Extract the (X, Y) coordinate from the center of the cell holding the provided text.  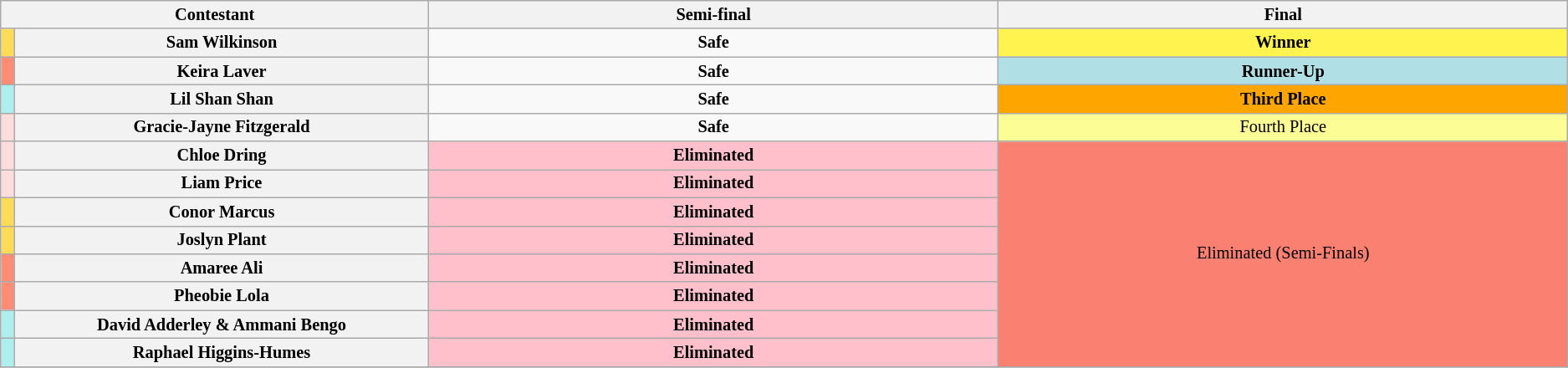
Sam Wilkinson (221, 43)
Contestant (215, 14)
Pheobie Lola (221, 296)
Semi-final (714, 14)
Lil Shan Shan (221, 99)
Third Place (1283, 99)
Fourth Place (1283, 127)
Runner-Up (1283, 71)
Gracie-Jayne Fitzgerald (221, 127)
Amaree Ali (221, 268)
Liam Price (221, 183)
Final (1283, 14)
Raphael Higgins-Humes (221, 352)
Keira Laver (221, 71)
Joslyn Plant (221, 240)
Eliminated (Semi-Finals) (1283, 254)
Conor Marcus (221, 212)
Winner (1283, 43)
Chloe Dring (221, 156)
David Adderley & Ammani Bengo (221, 325)
